Return (x, y) of the center of cell containing provided text 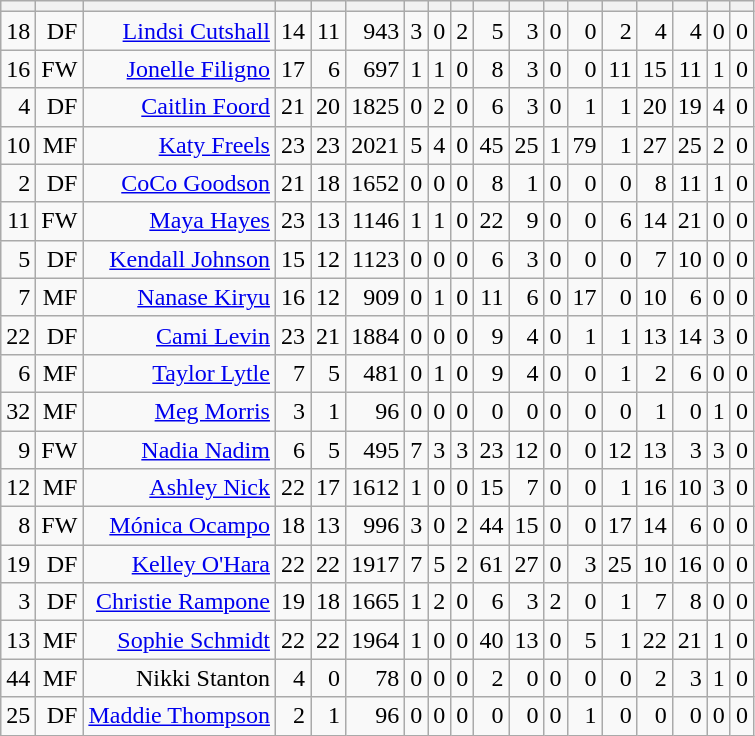
495 (376, 449)
Jonelle Filigno (180, 69)
Kendall Johnson (180, 259)
78 (376, 678)
1146 (376, 221)
Meg Morris (180, 411)
Nikki Stanton (180, 678)
1884 (376, 335)
909 (376, 297)
1612 (376, 488)
Ashley Nick (180, 488)
481 (376, 373)
1123 (376, 259)
40 (492, 640)
943 (376, 31)
Sophie Schmidt (180, 640)
Mónica Ocampo (180, 526)
Maya Hayes (180, 221)
1825 (376, 107)
996 (376, 526)
Lindsi Cutshall (180, 31)
Caitlin Foord (180, 107)
1917 (376, 564)
79 (584, 145)
CoCo Goodson (180, 183)
32 (18, 411)
Katy Freels (180, 145)
2021 (376, 145)
Nadia Nadim (180, 449)
Cami Levin (180, 335)
Christie Rampone (180, 602)
1964 (376, 640)
45 (492, 145)
1652 (376, 183)
Taylor Lytle (180, 373)
697 (376, 69)
Nanase Kiryu (180, 297)
Maddie Thompson (180, 716)
Kelley O'Hara (180, 564)
61 (492, 564)
1665 (376, 602)
